Return (X, Y) of the center of cell containing provided text 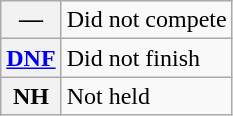
Did not compete (146, 20)
DNF (31, 58)
Did not finish (146, 58)
Not held (146, 96)
NH (31, 96)
— (31, 20)
